Return (x, y) of the center of cell containing provided text 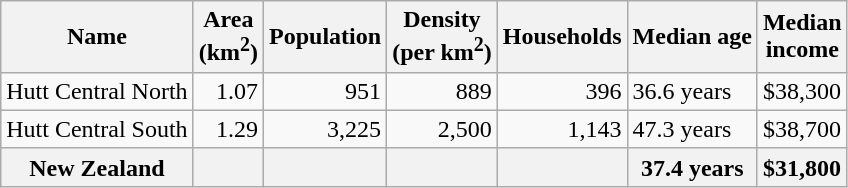
1.07 (228, 91)
36.6 years (692, 91)
37.4 years (692, 167)
$38,700 (802, 129)
Households (562, 37)
2,500 (442, 129)
3,225 (326, 129)
Hutt Central North (97, 91)
Population (326, 37)
1,143 (562, 129)
Area(km2) (228, 37)
396 (562, 91)
New Zealand (97, 167)
$31,800 (802, 167)
$38,300 (802, 91)
Medianincome (802, 37)
1.29 (228, 129)
Median age (692, 37)
Density(per km2) (442, 37)
Hutt Central South (97, 129)
951 (326, 91)
889 (442, 91)
47.3 years (692, 129)
Name (97, 37)
